Identify which cell holds the provided text, then report its (X, Y) central coordinate. 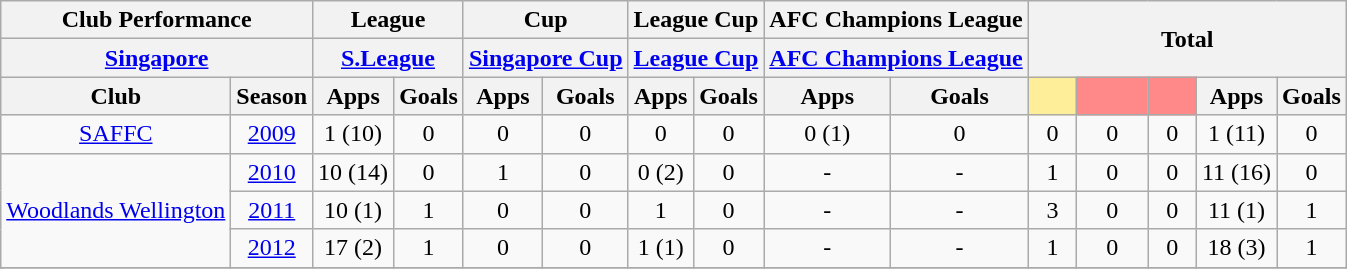
3 (1052, 210)
2010 (272, 172)
1 (10) (354, 134)
0 (2) (660, 172)
11 (1) (1236, 210)
2009 (272, 134)
League (388, 20)
11 (16) (1236, 172)
Total (1187, 39)
Club (116, 96)
2011 (272, 210)
SAFFC (116, 134)
17 (2) (354, 248)
18 (3) (1236, 248)
1 (1) (660, 248)
Singapore Cup (546, 58)
1 (11) (1236, 134)
10 (1) (354, 210)
Woodlands Wellington (116, 210)
10 (14) (354, 172)
2012 (272, 248)
Club Performance (157, 20)
S.League (388, 58)
0 (1) (828, 134)
Singapore (157, 58)
Cup (546, 20)
Season (272, 96)
